Identify which cell holds the provided text, then report its [X, Y] central coordinate. 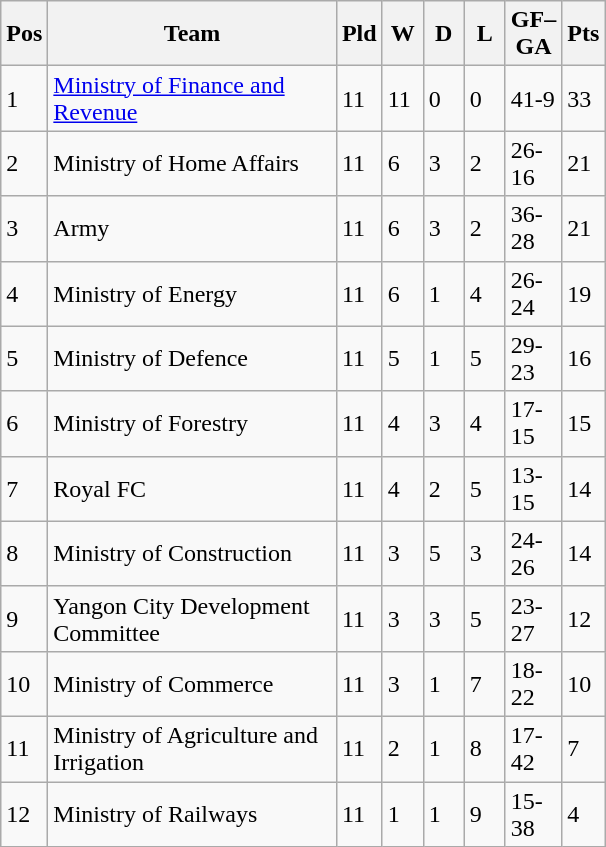
Ministry of Energy [192, 294]
15-38 [533, 814]
Pts [584, 34]
Pld [359, 34]
18-22 [533, 684]
23-27 [533, 618]
Team [192, 34]
26-24 [533, 294]
13-15 [533, 488]
Ministry of Commerce [192, 684]
D [444, 34]
Yangon City Development Committee [192, 618]
33 [584, 98]
Ministry of Finance and Revenue [192, 98]
W [402, 34]
GF–GA [533, 34]
16 [584, 358]
Army [192, 228]
Ministry of Forestry [192, 424]
Pos [24, 34]
17-15 [533, 424]
L [484, 34]
15 [584, 424]
Ministry of Agriculture and Irrigation [192, 748]
19 [584, 294]
17-42 [533, 748]
Ministry of Construction [192, 554]
Ministry of Railways [192, 814]
36-28 [533, 228]
29-23 [533, 358]
41-9 [533, 98]
Ministry of Defence [192, 358]
Ministry of Home Affairs [192, 164]
24-26 [533, 554]
Royal FC [192, 488]
26-16 [533, 164]
